Determine the [X, Y] coordinate at the center of the cell enclosing the given text.  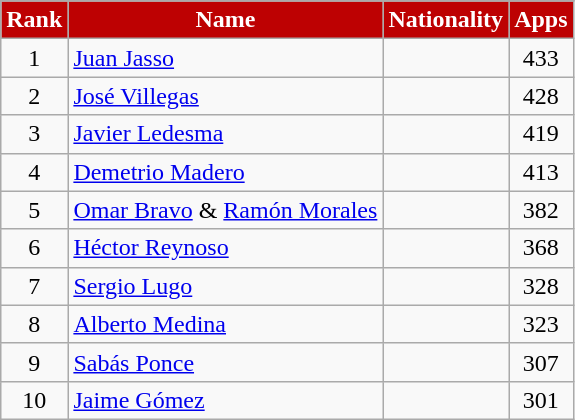
Héctor Reynoso [226, 248]
Sergio Lugo [226, 286]
307 [541, 362]
413 [541, 172]
Rank [34, 20]
3 [34, 134]
Demetrio Madero [226, 172]
382 [541, 210]
2 [34, 96]
Name [226, 20]
Juan Jasso [226, 58]
10 [34, 400]
José Villegas [226, 96]
368 [541, 248]
323 [541, 324]
7 [34, 286]
1 [34, 58]
328 [541, 286]
Sabás Ponce [226, 362]
Jaime Gómez [226, 400]
9 [34, 362]
8 [34, 324]
5 [34, 210]
433 [541, 58]
4 [34, 172]
Omar Bravo & Ramón Morales [226, 210]
6 [34, 248]
301 [541, 400]
Javier Ledesma [226, 134]
Nationality [446, 20]
419 [541, 134]
Alberto Medina [226, 324]
Apps [541, 20]
428 [541, 96]
